From the cell containing the given text, extract its center point as (X, Y) coordinate. 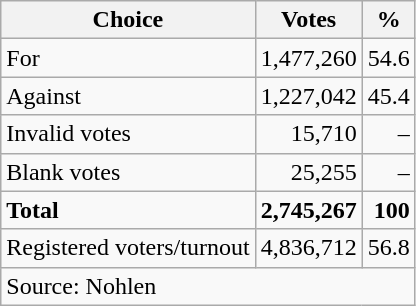
For (128, 58)
1,477,260 (308, 58)
25,255 (308, 172)
Against (128, 96)
15,710 (308, 134)
Blank votes (128, 172)
100 (388, 210)
1,227,042 (308, 96)
56.8 (388, 248)
% (388, 20)
4,836,712 (308, 248)
45.4 (388, 96)
54.6 (388, 58)
Source: Nohlen (208, 286)
2,745,267 (308, 210)
Choice (128, 20)
Registered voters/turnout (128, 248)
Total (128, 210)
Votes (308, 20)
Invalid votes (128, 134)
